Determine the (X, Y) coordinate at the center of the cell enclosing the given text.  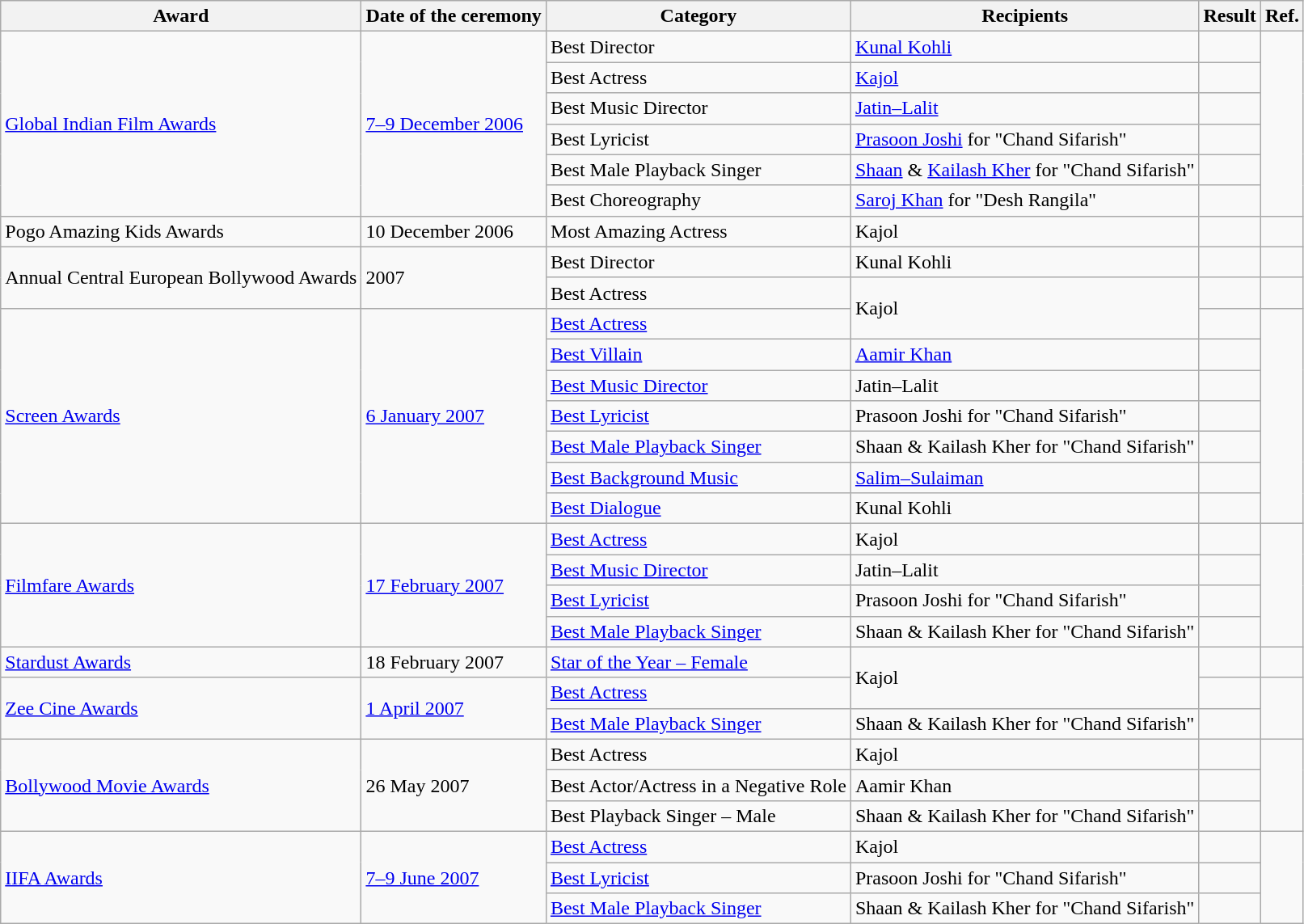
Ref. (1282, 16)
Best Dialogue (698, 508)
Award (181, 16)
Best Actor/Actress in a Negative Role (698, 785)
Date of the ceremony (454, 16)
1 April 2007 (454, 708)
Screen Awards (181, 416)
Category (698, 16)
Best Background Music (698, 478)
26 May 2007 (454, 785)
Annual Central European Bollywood Awards (181, 277)
10 December 2006 (454, 231)
7–9 June 2007 (454, 877)
Most Amazing Actress (698, 231)
Recipients (1025, 16)
Salim–Sulaiman (1025, 478)
Result (1230, 16)
IIFA Awards (181, 877)
Saroj Khan for "Desh Rangila" (1025, 200)
Pogo Amazing Kids Awards (181, 231)
Best Villain (698, 354)
2007 (454, 277)
6 January 2007 (454, 416)
Best Choreography (698, 200)
Bollywood Movie Awards (181, 785)
17 February 2007 (454, 585)
Star of the Year – Female (698, 662)
Zee Cine Awards (181, 708)
7–9 December 2006 (454, 124)
Filmfare Awards (181, 585)
Stardust Awards (181, 662)
Best Playback Singer – Male (698, 816)
Global Indian Film Awards (181, 124)
18 February 2007 (454, 662)
